Scan for the cell matching the given text and deliver its (X, Y) coordinate at center. 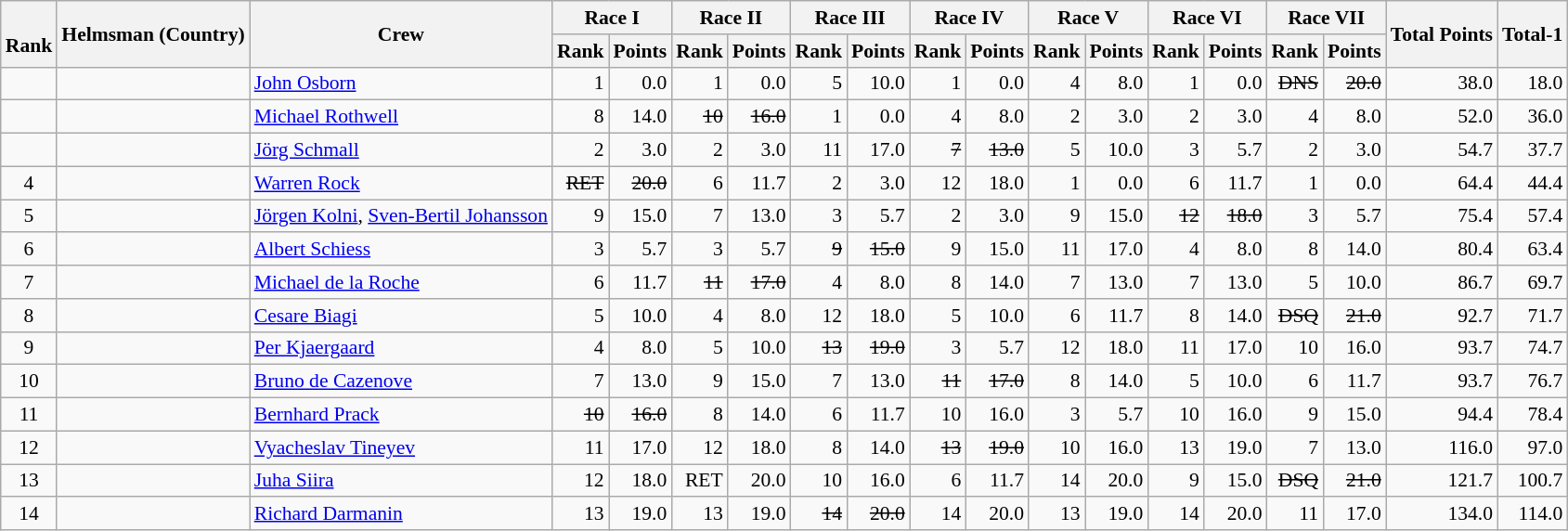
121.7 (1442, 481)
Michael Rothwell (401, 117)
76.7 (1532, 382)
Bernhard Prack (401, 415)
116.0 (1442, 447)
Richard Darmanin (401, 514)
100.7 (1532, 481)
69.7 (1532, 282)
57.4 (1532, 216)
Race II (731, 18)
Total-1 (1532, 33)
Warren Rock (401, 183)
75.4 (1442, 216)
71.7 (1532, 316)
36.0 (1532, 117)
Race VII (1327, 18)
74.7 (1532, 348)
DNS (1296, 84)
Race V (1088, 18)
78.4 (1532, 415)
Albert Schiess (401, 250)
John Osborn (401, 84)
97.0 (1532, 447)
94.4 (1442, 415)
Michael de la Roche (401, 282)
86.7 (1442, 282)
92.7 (1442, 316)
Race III (850, 18)
Per Kjaergaard (401, 348)
44.4 (1532, 183)
37.7 (1532, 150)
Race IV (969, 18)
134.0 (1442, 514)
Crew (401, 33)
64.4 (1442, 183)
114.0 (1532, 514)
80.4 (1442, 250)
Helmsman (Country) (152, 33)
52.0 (1442, 117)
Bruno de Cazenove (401, 382)
Vyacheslav Tineyev (401, 447)
54.7 (1442, 150)
Race I (612, 18)
Total Points (1442, 33)
Race VI (1207, 18)
Jörg Schmall (401, 150)
63.4 (1532, 250)
Jörgen Kolni, Sven-Bertil Johansson (401, 216)
38.0 (1442, 84)
Cesare Biagi (401, 316)
Juha Siira (401, 481)
